Provide the (x, y) coordinate of the cell's center where the given text is located.  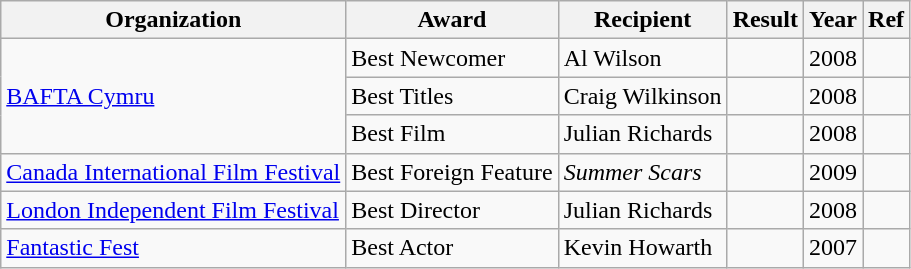
Fantastic Fest (174, 248)
Best Film (452, 134)
Craig Wilkinson (642, 96)
Result (765, 20)
Organization (174, 20)
Ref (886, 20)
Kevin Howarth (642, 248)
Recipient (642, 20)
Best Actor (452, 248)
Award (452, 20)
Year (834, 20)
Best Director (452, 210)
London Independent Film Festival (174, 210)
Canada International Film Festival (174, 172)
Summer Scars (642, 172)
2007 (834, 248)
2009 (834, 172)
BAFTA Cymru (174, 96)
Best Newcomer (452, 58)
Best Titles (452, 96)
Best Foreign Feature (452, 172)
Al Wilson (642, 58)
